Find where the given text appears and provide that cell's center as (x, y) coordinate. 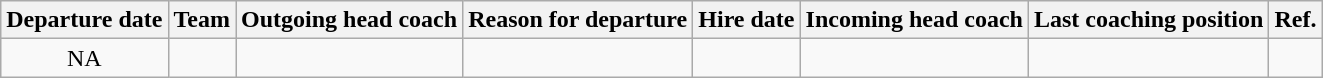
NA (84, 58)
Last coaching position (1148, 20)
Hire date (746, 20)
Team (202, 20)
Departure date (84, 20)
Reason for departure (578, 20)
Outgoing head coach (350, 20)
Incoming head coach (914, 20)
Ref. (1296, 20)
